Provide the [X, Y] coordinate of the cell's center where the given text is located.  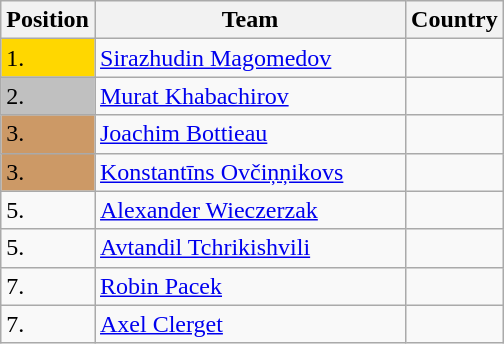
Sirazhudin Magomedov [250, 58]
Avtandil Tchrikishvili [250, 248]
2. [48, 96]
Konstantīns Ovčiņņikovs [250, 172]
1. [48, 58]
Team [250, 20]
Axel Clerget [250, 324]
Alexander Wieczerzak [250, 210]
Position [48, 20]
Country [455, 20]
Robin Pacek [250, 286]
Murat Khabachirov [250, 96]
Joachim Bottieau [250, 134]
